Provide the [X, Y] coordinate of the cell's center where the given text is located.  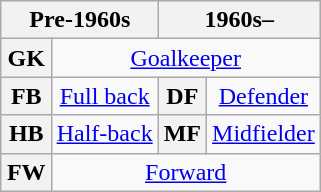
1960s– [239, 20]
Half-back [104, 134]
DF [182, 96]
Defender [264, 96]
Pre-1960s [80, 20]
GK [26, 58]
Forward [186, 172]
Midfielder [264, 134]
HB [26, 134]
Goalkeeper [186, 58]
Full back [104, 96]
MF [182, 134]
FW [26, 172]
FB [26, 96]
